Return the [x, y] coordinate for the center point of the cell that contains the specified text.  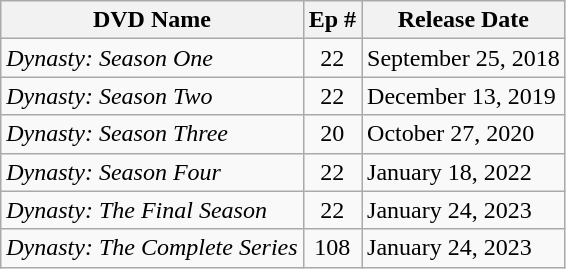
September 25, 2018 [464, 58]
Release Date [464, 20]
Dynasty: The Final Season [152, 210]
Ep # [332, 20]
Dynasty: Season One [152, 58]
Dynasty: Season Two [152, 96]
Dynasty: Season Four [152, 172]
20 [332, 134]
January 18, 2022 [464, 172]
October 27, 2020 [464, 134]
December 13, 2019 [464, 96]
Dynasty: The Complete Series [152, 248]
Dynasty: Season Three [152, 134]
108 [332, 248]
DVD Name [152, 20]
